Find where the given text appears and provide that cell's center as (X, Y) coordinate. 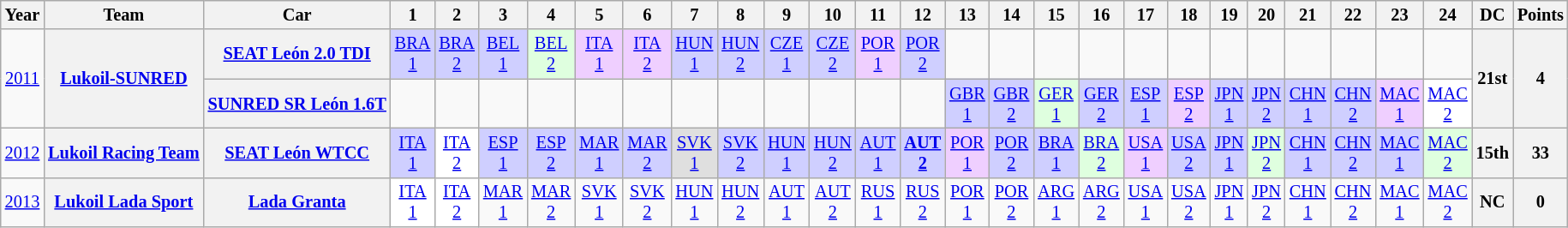
BEL1 (503, 54)
ARG1 (1056, 202)
Team (123, 15)
10 (833, 15)
RUS1 (878, 202)
33 (1541, 153)
CZE1 (787, 54)
ARG2 (1102, 202)
2013 (22, 202)
18 (1188, 15)
Lukoil-SUNRED (123, 79)
21 (1308, 15)
5 (599, 15)
14 (1012, 15)
17 (1146, 15)
GBR2 (1012, 104)
Lukoil Racing Team (123, 153)
8 (740, 15)
SUNRED SR León 1.6T (297, 104)
16 (1102, 15)
GBR1 (967, 104)
GER1 (1056, 104)
3 (503, 15)
NC (1493, 202)
21st (1493, 79)
BEL2 (551, 54)
13 (967, 15)
Car (297, 15)
2011 (22, 79)
Lada Granta (297, 202)
15 (1056, 15)
6 (647, 15)
23 (1399, 15)
24 (1447, 15)
Year (22, 15)
0 (1541, 202)
9 (787, 15)
11 (878, 15)
SEAT León WTCC (297, 153)
RUS2 (922, 202)
Points (1541, 15)
19 (1230, 15)
7 (694, 15)
1 (413, 15)
Lukoil Lada Sport (123, 202)
DC (1493, 15)
2012 (22, 153)
2 (457, 15)
12 (922, 15)
20 (1266, 15)
CZE2 (833, 54)
22 (1354, 15)
GER2 (1102, 104)
15th (1493, 153)
SEAT León 2.0 TDI (297, 54)
